Scan for the cell matching the given text and deliver its [x, y] coordinate at center. 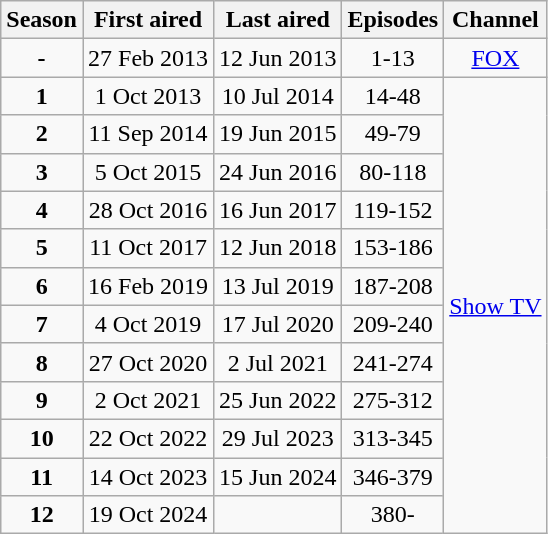
16 Feb 2019 [148, 286]
1 [42, 96]
FOX [496, 58]
17 Jul 2020 [278, 324]
187-208 [393, 286]
27 Feb 2013 [148, 58]
28 Oct 2016 [148, 210]
275-312 [393, 400]
3 [42, 172]
346-379 [393, 477]
Season [42, 20]
29 Jul 2023 [278, 438]
12 Jun 2018 [278, 248]
209-240 [393, 324]
11 Sep 2014 [148, 134]
380- [393, 515]
153-186 [393, 248]
9 [42, 400]
19 Jun 2015 [278, 134]
19 Oct 2024 [148, 515]
Show TV [496, 306]
10 [42, 438]
2 Oct 2021 [148, 400]
Last aired [278, 20]
10 Jul 2014 [278, 96]
25 Jun 2022 [278, 400]
15 Jun 2024 [278, 477]
7 [42, 324]
11 [42, 477]
2 [42, 134]
80-118 [393, 172]
4 [42, 210]
12 Jun 2013 [278, 58]
Channel [496, 20]
2 Jul 2021 [278, 362]
- [42, 58]
5 [42, 248]
12 [42, 515]
First aired [148, 20]
313-345 [393, 438]
1-13 [393, 58]
8 [42, 362]
11 Oct 2017 [148, 248]
Episodes [393, 20]
22 Oct 2022 [148, 438]
6 [42, 286]
1 Oct 2013 [148, 96]
4 Oct 2019 [148, 324]
16 Jun 2017 [278, 210]
13 Jul 2019 [278, 286]
27 Oct 2020 [148, 362]
5 Oct 2015 [148, 172]
24 Jun 2016 [278, 172]
49-79 [393, 134]
241-274 [393, 362]
14-48 [393, 96]
14 Oct 2023 [148, 477]
119-152 [393, 210]
